Determine the [x, y] coordinate at the center of the cell enclosing the given text.  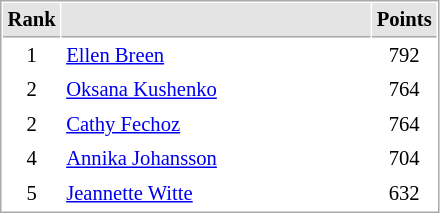
632 [404, 194]
4 [32, 158]
1 [32, 56]
5 [32, 194]
Points [404, 20]
792 [404, 56]
Jeannette Witte [216, 194]
704 [404, 158]
Annika Johansson [216, 158]
Oksana Kushenko [216, 90]
Cathy Fechoz [216, 124]
Rank [32, 20]
Ellen Breen [216, 56]
